Output the [X, Y] coordinate of the center of the cell containing the given text.  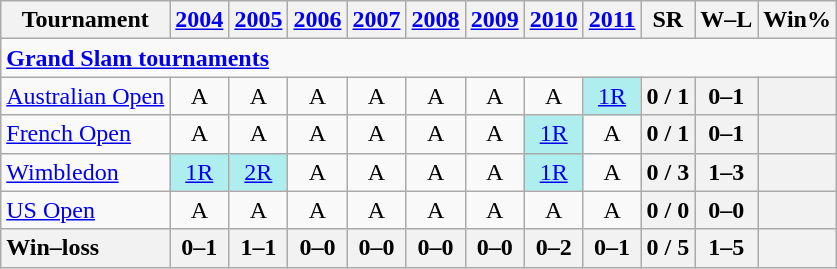
W–L [726, 20]
0 / 0 [668, 210]
2R [258, 172]
SR [668, 20]
Tournament [86, 20]
Win% [798, 20]
1–5 [726, 248]
Grand Slam tournaments [419, 58]
2008 [436, 20]
Wimbledon [86, 172]
Australian Open [86, 96]
Win–loss [86, 248]
French Open [86, 134]
US Open [86, 210]
1–1 [258, 248]
0 / 5 [668, 248]
2006 [318, 20]
2009 [494, 20]
2005 [258, 20]
2007 [376, 20]
0–2 [554, 248]
2004 [200, 20]
1–3 [726, 172]
2011 [612, 20]
0 / 3 [668, 172]
2010 [554, 20]
